Identify which cell holds the provided text, then report its (x, y) central coordinate. 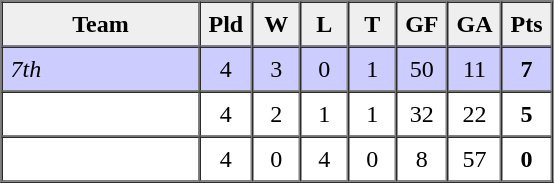
2 (276, 114)
L (324, 24)
11 (475, 68)
Pld (226, 24)
7 (527, 68)
Team (101, 24)
7th (101, 68)
Pts (527, 24)
8 (422, 158)
T (372, 24)
5 (527, 114)
32 (422, 114)
W (276, 24)
GF (422, 24)
GA (475, 24)
50 (422, 68)
57 (475, 158)
3 (276, 68)
22 (475, 114)
